Return (x, y) of the center of cell containing provided text 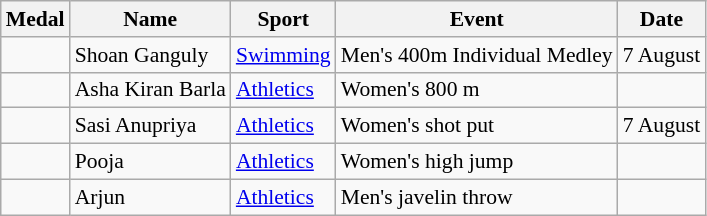
Men's javelin throw (477, 197)
Asha Kiran Barla (150, 90)
Name (150, 19)
Men's 400m Individual Medley (477, 55)
Date (662, 19)
Sasi Anupriya (150, 126)
Event (477, 19)
Women's shot put (477, 126)
Arjun (150, 197)
Women's high jump (477, 162)
Women's 800 m (477, 90)
Sport (284, 19)
Shoan Ganguly (150, 55)
Pooja (150, 162)
Swimming (284, 55)
Medal (36, 19)
